Find where the given text appears and provide that cell's center as (X, Y) coordinate. 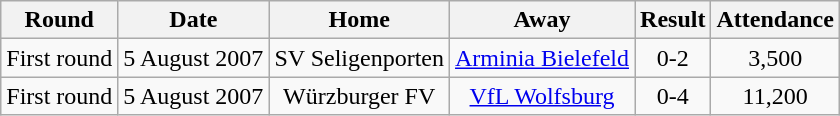
3,500 (775, 58)
Result (673, 20)
Date (194, 20)
0-2 (673, 58)
Away (542, 20)
Round (60, 20)
Arminia Bielefeld (542, 58)
0-4 (673, 96)
SV Seligenporten (360, 58)
Attendance (775, 20)
Home (360, 20)
VfL Wolfsburg (542, 96)
Würzburger FV (360, 96)
11,200 (775, 96)
